Output the (X, Y) coordinate of the center of the cell containing the given text.  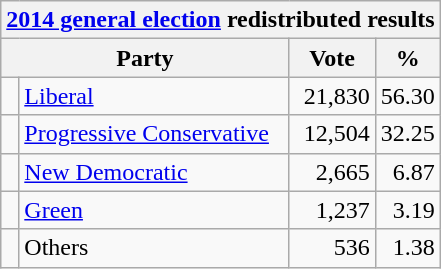
21,830 (332, 96)
Progressive Conservative (154, 134)
Others (154, 248)
Vote (332, 58)
2014 general election redistributed results (220, 20)
56.30 (408, 96)
12,504 (332, 134)
Green (154, 210)
6.87 (408, 172)
% (408, 58)
1.38 (408, 248)
3.19 (408, 210)
1,237 (332, 210)
2,665 (332, 172)
New Democratic (154, 172)
32.25 (408, 134)
Liberal (154, 96)
536 (332, 248)
Party (145, 58)
